Find where the given text appears and provide that cell's center as (x, y) coordinate. 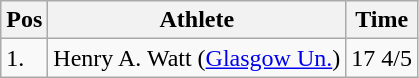
Pos (24, 20)
1. (24, 58)
Athlete (197, 20)
Henry A. Watt (Glasgow Un.) (197, 58)
Time (382, 20)
17 4/5 (382, 58)
